Determine the (x, y) coordinate at the center of the cell enclosing the given text.  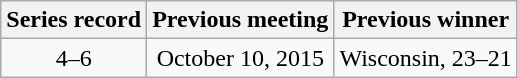
Series record (74, 20)
Previous meeting (240, 20)
4–6 (74, 58)
Previous winner (426, 20)
Wisconsin, 23–21 (426, 58)
October 10, 2015 (240, 58)
